Identify which cell holds the provided text, then report its [x, y] central coordinate. 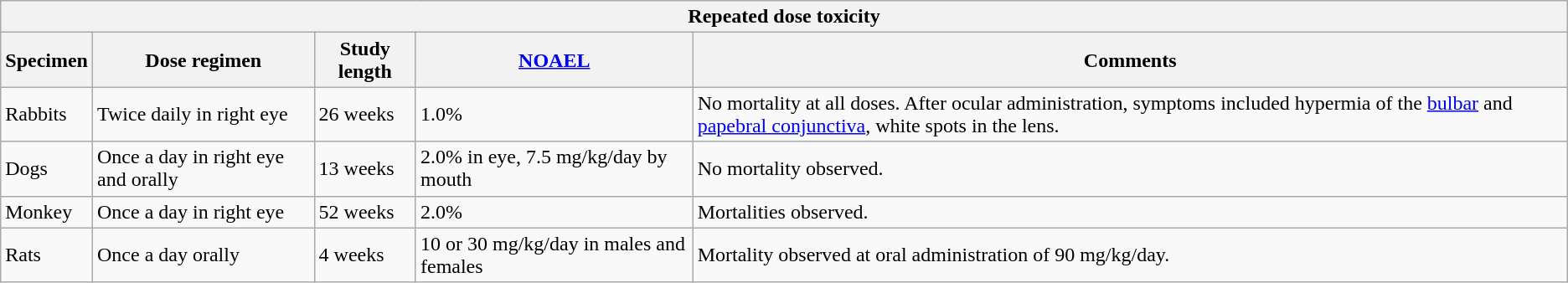
13 weeks [365, 169]
4 weeks [365, 255]
Study length [365, 60]
Once a day in right eye [203, 212]
1.0% [554, 114]
2.0% in eye, 7.5 mg/kg/day by mouth [554, 169]
Dogs [47, 169]
No mortality observed. [1130, 169]
Specimen [47, 60]
Twice daily in right eye [203, 114]
2.0% [554, 212]
Mortality observed at oral administration of 90 mg/kg/day. [1130, 255]
Once a day orally [203, 255]
No mortality at all doses. After ocular administration, symptoms included hypermia of the bulbar and papebral conjunctiva, white spots in the lens. [1130, 114]
Comments [1130, 60]
Rats [47, 255]
Rabbits [47, 114]
Dose regimen [203, 60]
Repeated dose toxicity [784, 17]
NOAEL [554, 60]
52 weeks [365, 212]
Mortalities observed. [1130, 212]
10 or 30 mg/kg/day in males and females [554, 255]
26 weeks [365, 114]
Monkey [47, 212]
Once a day in right eye and orally [203, 169]
